Provide the [x, y] coordinate of the cell's center where the given text is located.  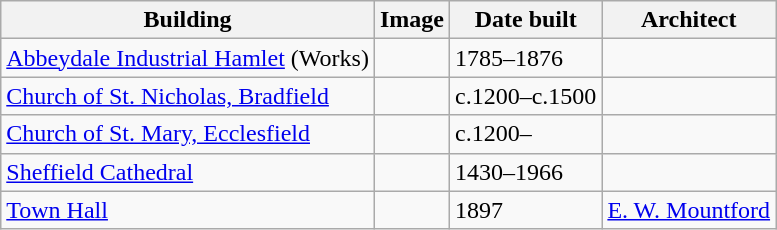
1897 [525, 210]
Building [188, 20]
1785–1876 [525, 58]
Sheffield Cathedral [188, 172]
1430–1966 [525, 172]
c.1200– [525, 134]
Church of St. Mary, Ecclesfield [188, 134]
E. W. Mountford [689, 210]
c.1200–c.1500 [525, 96]
Abbeydale Industrial Hamlet (Works) [188, 58]
Image [412, 20]
Church of St. Nicholas, Bradfield [188, 96]
Date built [525, 20]
Town Hall [188, 210]
Architect [689, 20]
